Pinpoint the cell where the given text exists, returning its (x, y) midpoint coordinate. 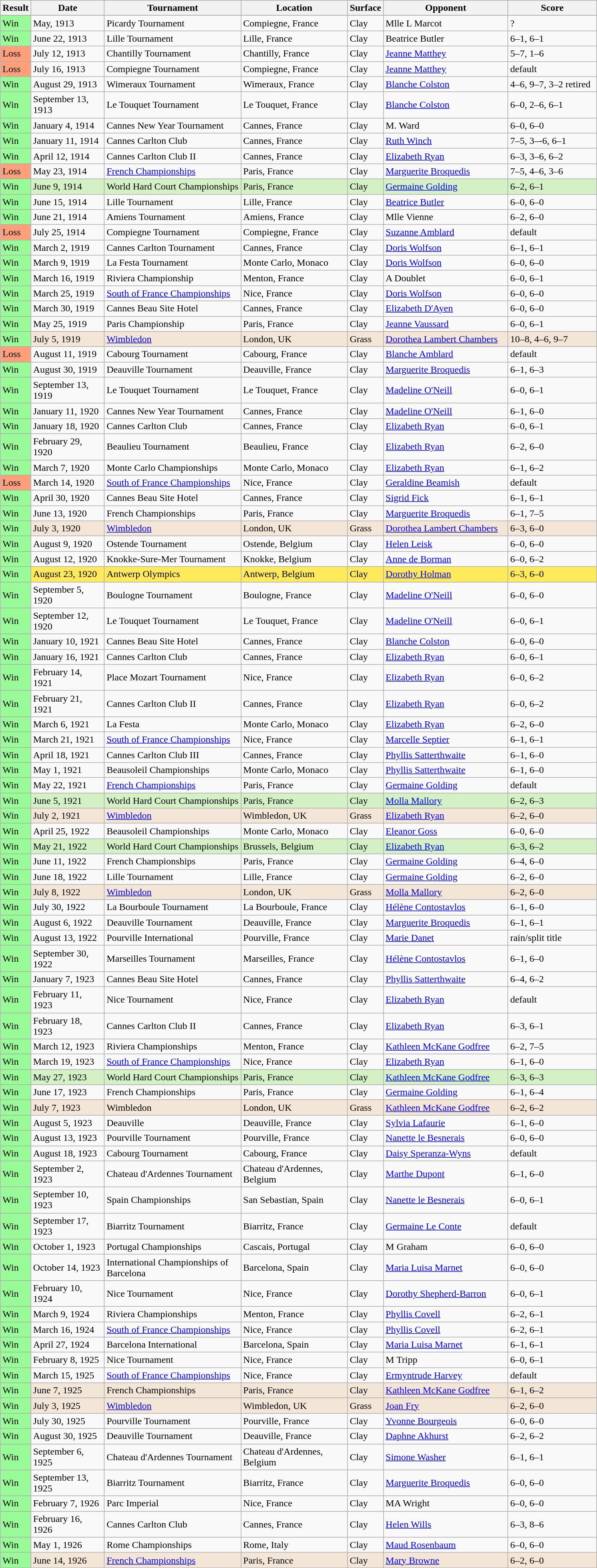
February 16, 1926 (68, 1524)
May 22, 1921 (68, 785)
La Bourboule Tournament (173, 907)
Marseilles Tournament (173, 959)
July 25, 1914 (68, 232)
March 7, 1920 (68, 468)
July 3, 1920 (68, 529)
6–3, 3–6, 6–2 (553, 156)
10–8, 4–6, 9–7 (553, 339)
February 21, 1921 (68, 704)
March 12, 1923 (68, 1047)
February 18, 1923 (68, 1026)
August 29, 1913 (68, 84)
6–3, 8–6 (553, 1524)
Deauville (173, 1123)
January 4, 1914 (68, 125)
Joan Fry (446, 1406)
Antwerp Olympics (173, 574)
Daphne Akhurst (446, 1436)
March 2, 1919 (68, 248)
April 12, 1914 (68, 156)
September 6, 1925 (68, 1457)
August 23, 1920 (68, 574)
Parc Imperial (173, 1503)
January 11, 1920 (68, 411)
Location (294, 8)
February 14, 1921 (68, 677)
June 13, 1920 (68, 513)
February 29, 1920 (68, 446)
International Championships of Barcelona (173, 1267)
Place Mozart Tournament (173, 677)
Blanche Amblard (446, 354)
La Festa (173, 724)
January 18, 1920 (68, 426)
March 25, 1919 (68, 293)
Cascais, Portugal (294, 1247)
Germaine Le Conte (446, 1226)
July 2, 1921 (68, 816)
6–2, 6–3 (553, 801)
Boulogne, France (294, 595)
La Festa Tournament (173, 263)
6–4, 6–0 (553, 862)
June 9, 1914 (68, 186)
Maud Rosenbaum (446, 1545)
A Doublet (446, 278)
June 7, 1925 (68, 1390)
June 5, 1921 (68, 801)
August 6, 1922 (68, 922)
July 5, 1919 (68, 339)
March 15, 1925 (68, 1375)
7–5, 4–6, 3–6 (553, 171)
March 9, 1919 (68, 263)
Mlle Vienne (446, 217)
June 11, 1922 (68, 862)
Picardy Tournament (173, 23)
Marthe Dupont (446, 1174)
March 14, 1920 (68, 483)
Suzanne Amblard (446, 232)
August 5, 1923 (68, 1123)
Beaulieu, France (294, 446)
April 18, 1921 (68, 755)
Yvonne Bourgeois (446, 1421)
April 25, 1922 (68, 831)
July 7, 1923 (68, 1108)
Daisy Speranza-Wyns (446, 1153)
Sylvia Lafaurie (446, 1123)
April 27, 1924 (68, 1345)
September 30, 1922 (68, 959)
Antwerp, Belgium (294, 574)
Spain Championships (173, 1200)
Riviera Championship (173, 278)
Wimeraux, France (294, 84)
4–6, 9–7, 3–2 retired (553, 84)
March 16, 1924 (68, 1329)
Pourville International (173, 938)
March 6, 1921 (68, 724)
May 23, 1914 (68, 171)
September 2, 1923 (68, 1174)
January 10, 1921 (68, 642)
Beaulieu Tournament (173, 446)
July 8, 1922 (68, 892)
M. Ward (446, 125)
June 18, 1922 (68, 877)
Elizabeth D'Ayen (446, 309)
Dorothy Holman (446, 574)
Opponent (446, 8)
June 15, 1914 (68, 202)
August 13, 1922 (68, 938)
March 16, 1919 (68, 278)
Simone Washer (446, 1457)
July 3, 1925 (68, 1406)
Chantilly Tournament (173, 54)
Knokke-Sure-Mer Tournament (173, 559)
Anne de Borman (446, 559)
August 11, 1919 (68, 354)
Portugal Championships (173, 1247)
Rome, Italy (294, 1545)
M Tripp (446, 1360)
September 12, 1920 (68, 621)
Sigrid Fick (446, 498)
6–1, 6–3 (553, 369)
6–4, 6–2 (553, 979)
Monte Carlo Championships (173, 468)
San Sebastian, Spain (294, 1200)
August 9, 1920 (68, 544)
6–3, 6–1 (553, 1026)
6–1, 6–4 (553, 1092)
? (553, 23)
rain/split title (553, 938)
May, 1913 (68, 23)
June 17, 1923 (68, 1092)
October 14, 1923 (68, 1267)
September 5, 1920 (68, 595)
La Bourboule, France (294, 907)
Eleanor Goss (446, 831)
Mary Browne (446, 1560)
Barcelona International (173, 1345)
June 22, 1913 (68, 38)
Score (553, 8)
January 7, 1923 (68, 979)
January 11, 1914 (68, 141)
5–7, 1–6 (553, 54)
Chantilly, France (294, 54)
August 30, 1919 (68, 369)
Boulogne Tournament (173, 595)
September 17, 1923 (68, 1226)
May 1, 1926 (68, 1545)
6–2, 7–5 (553, 1047)
August 30, 1925 (68, 1436)
Date (68, 8)
Dorothy Shepherd-Barron (446, 1294)
September 13, 1913 (68, 105)
July 12, 1913 (68, 54)
Wimeraux Tournament (173, 84)
July 30, 1925 (68, 1421)
August 12, 1920 (68, 559)
Tournament (173, 8)
March 9, 1924 (68, 1314)
Ostende, Belgium (294, 544)
Ostende Tournament (173, 544)
February 10, 1924 (68, 1294)
September 13, 1925 (68, 1483)
Paris Championship (173, 324)
6–1, 7–5 (553, 513)
September 10, 1923 (68, 1200)
May 27, 1923 (68, 1077)
August 18, 1923 (68, 1153)
6–3, 6–2 (553, 846)
Cannes Carlton Club III (173, 755)
Brussels, Belgium (294, 846)
Marcelle Septier (446, 739)
September 13, 1919 (68, 390)
Amiens Tournament (173, 217)
Ruth Winch (446, 141)
August 13, 1923 (68, 1138)
Marie Danet (446, 938)
April 30, 1920 (68, 498)
M Graham (446, 1247)
January 16, 1921 (68, 657)
Geraldine Beamish (446, 483)
May 25, 1919 (68, 324)
June 21, 1914 (68, 217)
Amiens, France (294, 217)
June 14, 1926 (68, 1560)
MA Wright (446, 1503)
March 21, 1921 (68, 739)
7–5, 3–-6, 6–1 (553, 141)
February 11, 1923 (68, 999)
Result (16, 8)
6–3, 6–3 (553, 1077)
Jeanne Vaussard (446, 324)
May 21, 1922 (68, 846)
February 8, 1925 (68, 1360)
Helen Wills (446, 1524)
March 19, 1923 (68, 1062)
July 16, 1913 (68, 69)
Mlle L Marcot (446, 23)
Cannes Carlton Tournament (173, 248)
Rome Championships (173, 1545)
Marseilles, France (294, 959)
6–0, 2–6, 6–1 (553, 105)
May 1, 1921 (68, 770)
Helen Leisk (446, 544)
Surface (366, 8)
March 30, 1919 (68, 309)
Ermyntrude Harvey (446, 1375)
Knokke, Belgium (294, 559)
July 30, 1922 (68, 907)
October 1, 1923 (68, 1247)
February 7, 1926 (68, 1503)
